Output the [x, y] coordinate of the center of the cell containing the given text.  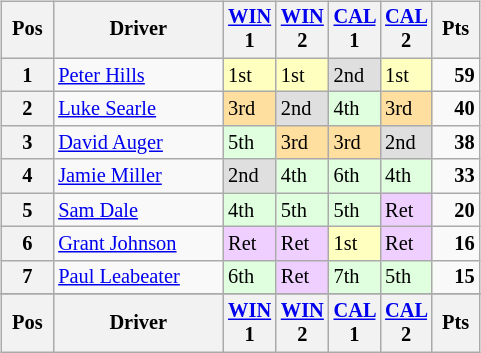
Peter Hills [138, 75]
59 [456, 75]
1 [27, 75]
15 [456, 277]
7 [27, 277]
3 [27, 143]
33 [456, 176]
2 [27, 109]
7th [355, 277]
Grant Johnson [138, 244]
6 [27, 244]
38 [456, 143]
5 [27, 210]
16 [456, 244]
Jamie Miller [138, 176]
40 [456, 109]
Luke Searle [138, 109]
20 [456, 210]
4 [27, 176]
Sam Dale [138, 210]
Paul Leabeater [138, 277]
David Auger [138, 143]
